Extract the [X, Y] coordinate from the center of the cell holding the provided text.  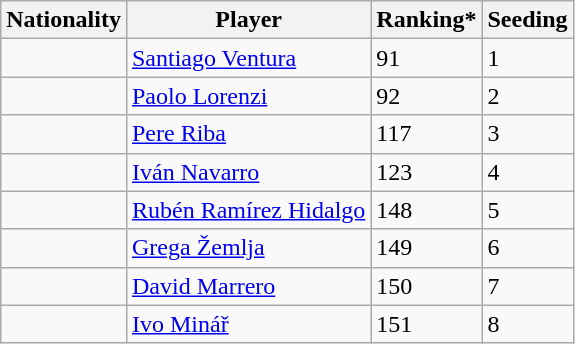
92 [426, 96]
Grega Žemlja [248, 248]
5 [528, 210]
Player [248, 20]
Seeding [528, 20]
6 [528, 248]
149 [426, 248]
150 [426, 286]
3 [528, 134]
Santiago Ventura [248, 58]
Nationality [64, 20]
91 [426, 58]
4 [528, 172]
Pere Riba [248, 134]
117 [426, 134]
Iván Navarro [248, 172]
123 [426, 172]
David Marrero [248, 286]
7 [528, 286]
Rubén Ramírez Hidalgo [248, 210]
Ivo Minář [248, 324]
148 [426, 210]
1 [528, 58]
2 [528, 96]
Ranking* [426, 20]
Paolo Lorenzi [248, 96]
8 [528, 324]
151 [426, 324]
